Pinpoint the cell where the given text exists, returning its [x, y] midpoint coordinate. 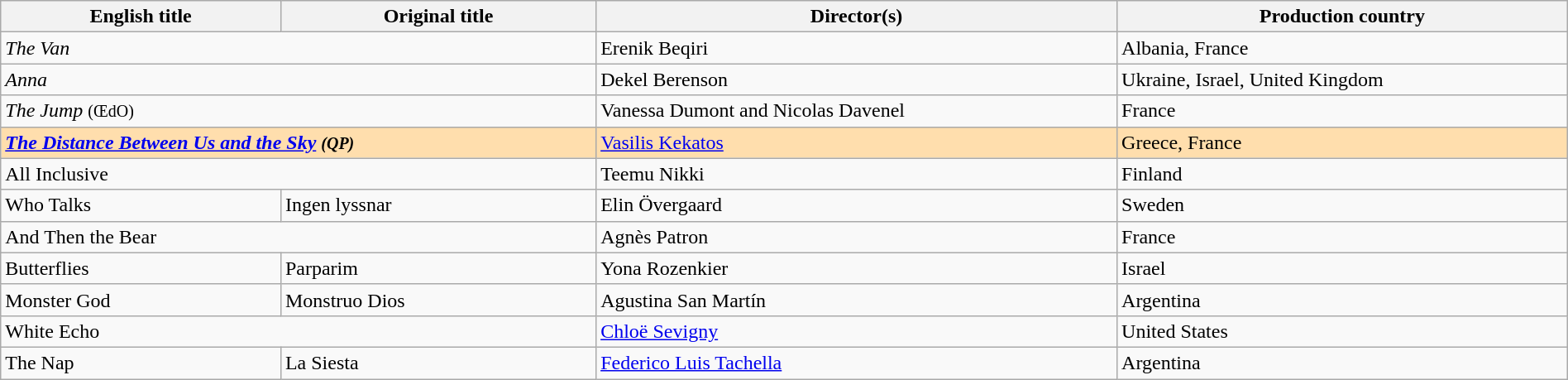
Federico Luis Tachella [857, 363]
English title [141, 17]
Chloë Sevigny [857, 331]
Albania, France [1343, 48]
White Echo [299, 331]
Original title [438, 17]
Vasilis Kekatos [857, 142]
Who Talks [141, 205]
Sweden [1343, 205]
Agustina San Martín [857, 300]
All Inclusive [299, 174]
Teemu Nikki [857, 174]
And Then the Bear [299, 237]
The Van [299, 48]
Monstruo Dios [438, 300]
Greece, France [1343, 142]
Monster God [141, 300]
The Jump (ŒdO) [299, 111]
Yona Rozenkier [857, 268]
Parparim [438, 268]
Dekel Berenson [857, 79]
Butterflies [141, 268]
Director(s) [857, 17]
Production country [1343, 17]
The Nap [141, 363]
Ingen lyssnar [438, 205]
La Siesta [438, 363]
Elin Övergaard [857, 205]
Finland [1343, 174]
The Distance Between Us and the Sky (QP) [299, 142]
Anna [299, 79]
Ukraine, Israel, United Kingdom [1343, 79]
Vanessa Dumont and Nicolas Davenel [857, 111]
Erenik Beqiri [857, 48]
United States [1343, 331]
Agnès Patron [857, 237]
Israel [1343, 268]
